Return [X, Y] of the center of cell containing provided text 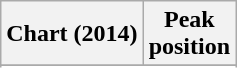
Peakposition [189, 34]
Chart (2014) [72, 34]
